Pinpoint the cell where the given text exists, returning its (X, Y) midpoint coordinate. 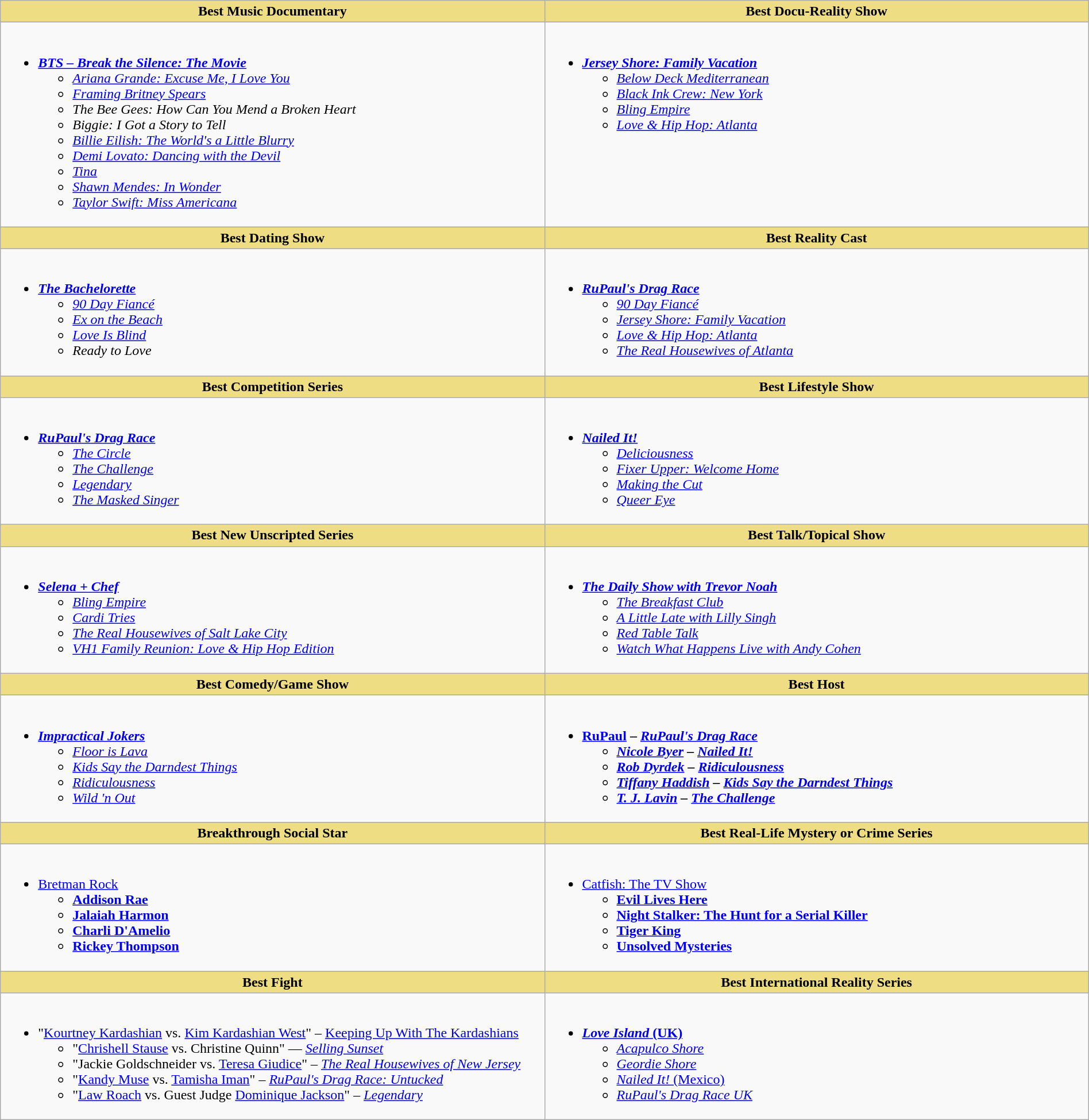
Selena + ChefBling EmpireCardi TriesThe Real Housewives of Salt Lake CityVH1 Family Reunion: Love & Hip Hop Edition (272, 610)
Love Island (UK)Acapulco ShoreGeordie ShoreNailed It! (Mexico)RuPaul's Drag Race UK (817, 1057)
RuPaul's Drag RaceThe CircleThe ChallengeLegendaryThe Masked Singer (272, 461)
Best Comedy/Game Show (272, 684)
RuPaul's Drag Race90 Day FiancéJersey Shore: Family VacationLove & Hip Hop: AtlantaThe Real Housewives of Atlanta (817, 312)
Jersey Shore: Family VacationBelow Deck MediterraneanBlack Ink Crew: New YorkBling EmpireLove & Hip Hop: Atlanta (817, 125)
Best Lifestyle Show (817, 387)
Best Reality Cast (817, 238)
Best Competition Series (272, 387)
Best New Unscripted Series (272, 535)
Bretman RockAddison RaeJalaiah HarmonCharli D'AmelioRickey Thompson (272, 907)
Best International Reality Series (817, 982)
Nailed It!DeliciousnessFixer Upper: Welcome HomeMaking the CutQueer Eye (817, 461)
Best Fight (272, 982)
Best Dating Show (272, 238)
The Daily Show with Trevor NoahThe Breakfast ClubA Little Late with Lilly SinghRed Table TalkWatch What Happens Live with Andy Cohen (817, 610)
Impractical JokersFloor is LavaKids Say the Darndest ThingsRidiculousnessWild 'n Out (272, 758)
Best Talk/Topical Show (817, 535)
The Bachelorette90 Day FiancéEx on the BeachLove Is BlindReady to Love (272, 312)
Best Docu-Reality Show (817, 11)
Best Real-Life Mystery or Crime Series (817, 833)
Best Host (817, 684)
Catfish: The TV ShowEvil Lives HereNight Stalker: The Hunt for a Serial KillerTiger KingUnsolved Mysteries (817, 907)
Breakthrough Social Star (272, 833)
Best Music Documentary (272, 11)
